Find where the given text appears and provide that cell's center as (x, y) coordinate. 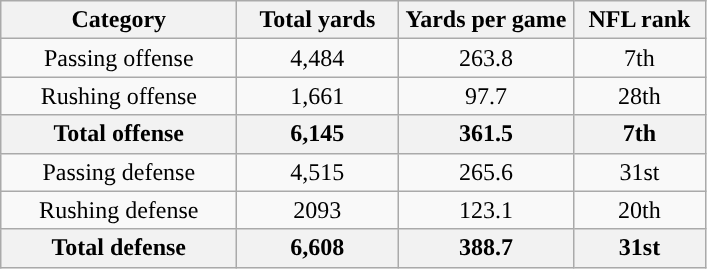
265.6 (486, 172)
6,145 (318, 134)
Total defense (119, 248)
123.1 (486, 210)
4,484 (318, 58)
20th (640, 210)
388.7 (486, 248)
Category (119, 20)
Rushing defense (119, 210)
Total offense (119, 134)
1,661 (318, 96)
Yards per game (486, 20)
6,608 (318, 248)
Rushing offense (119, 96)
28th (640, 96)
Total yards (318, 20)
361.5 (486, 134)
Passing offense (119, 58)
NFL rank (640, 20)
97.7 (486, 96)
263.8 (486, 58)
Passing defense (119, 172)
4,515 (318, 172)
2093 (318, 210)
